Return the [x, y] coordinate for the center point of the cell that contains the specified text.  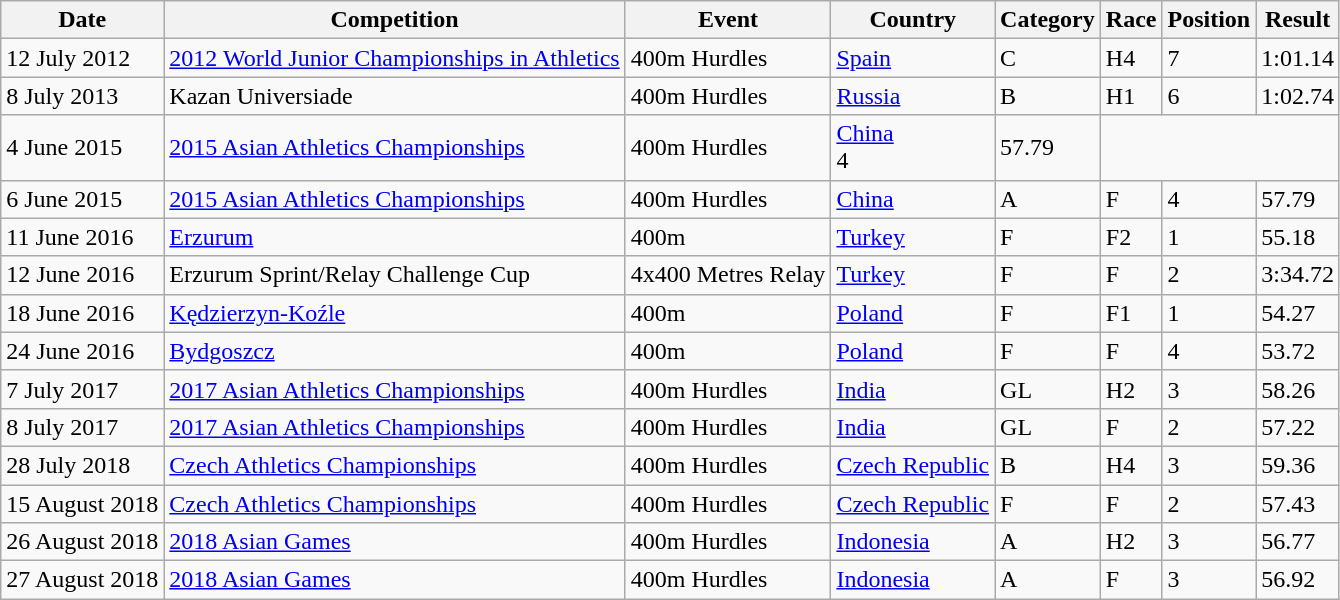
3:34.72 [1298, 275]
8 July 2013 [82, 96]
F1 [1131, 313]
18 June 2016 [82, 313]
12 July 2012 [82, 58]
Date [82, 20]
15 August 2018 [82, 503]
Position [1209, 20]
Category [1048, 20]
Kędzierzyn-Koźle [394, 313]
Country [913, 20]
H1 [1131, 96]
57.22 [1298, 427]
55.18 [1298, 237]
1:02.74 [1298, 96]
Bydgoszcz [394, 351]
4x400 Metres Relay [728, 275]
Competition [394, 20]
7 July 2017 [82, 389]
China4 [913, 148]
27 August 2018 [82, 580]
12 June 2016 [82, 275]
26 August 2018 [82, 542]
Event [728, 20]
Kazan Universiade [394, 96]
8 July 2017 [82, 427]
58.26 [1298, 389]
56.77 [1298, 542]
6 [1209, 96]
Russia [913, 96]
7 [1209, 58]
Erzurum [394, 237]
4 June 2015 [82, 148]
59.36 [1298, 465]
24 June 2016 [82, 351]
56.92 [1298, 580]
2012 World Junior Championships in Athletics [394, 58]
Result [1298, 20]
C [1048, 58]
28 July 2018 [82, 465]
11 June 2016 [82, 237]
54.27 [1298, 313]
Race [1131, 20]
53.72 [1298, 351]
6 June 2015 [82, 199]
Spain [913, 58]
1:01.14 [1298, 58]
57.43 [1298, 503]
China [913, 199]
F2 [1131, 237]
Erzurum Sprint/Relay Challenge Cup [394, 275]
